Pinpoint the cell where the given text exists, returning its (X, Y) midpoint coordinate. 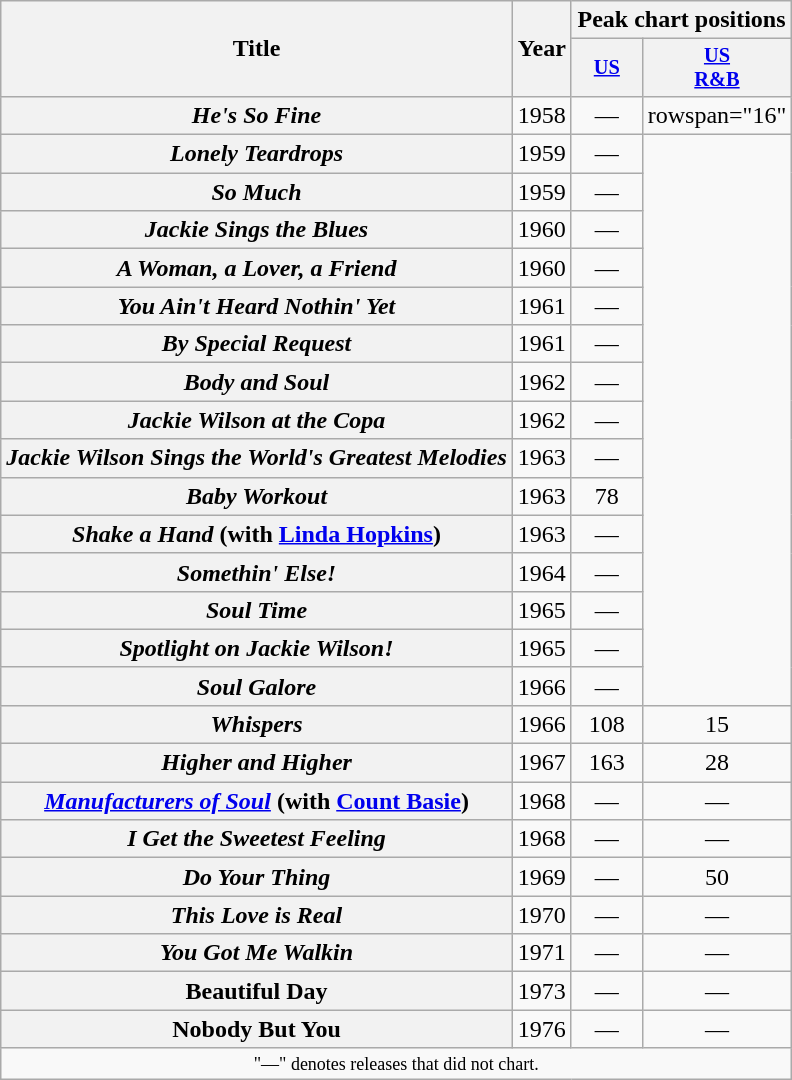
So Much (257, 192)
A Woman, a Lover, a Friend (257, 268)
78 (606, 496)
1964 (542, 572)
By Special Request (257, 344)
Soul Galore (257, 686)
Higher and Higher (257, 763)
1969 (542, 877)
1976 (542, 1029)
Spotlight on Jackie Wilson! (257, 648)
You Ain't Heard Nothin' Yet (257, 306)
Year (542, 49)
28 (717, 763)
1958 (542, 115)
Peak chart positions (681, 20)
Soul Time (257, 610)
US (606, 68)
Title (257, 49)
Jackie Wilson at the Copa (257, 420)
50 (717, 877)
You Got Me Walkin (257, 953)
Manufacturers of Soul (with Count Basie) (257, 801)
Body and Soul (257, 382)
1970 (542, 915)
1967 (542, 763)
rowspan="16" (717, 115)
15 (717, 724)
108 (606, 724)
Lonely Teardrops (257, 154)
Whispers (257, 724)
Beautiful Day (257, 991)
Baby Workout (257, 496)
"—" denotes releases that did not chart. (396, 1064)
1973 (542, 991)
This Love is Real (257, 915)
He's So Fine (257, 115)
163 (606, 763)
USR&B (717, 68)
Nobody But You (257, 1029)
Jackie Wilson Sings the World's Greatest Melodies (257, 458)
1971 (542, 953)
Shake a Hand (with Linda Hopkins) (257, 534)
Somethin' Else! (257, 572)
Jackie Sings the Blues (257, 230)
Do Your Thing (257, 877)
I Get the Sweetest Feeling (257, 839)
